Find where the given text appears and provide that cell's center as (x, y) coordinate. 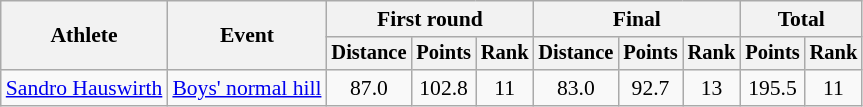
Sandro Hauswirth (84, 88)
Athlete (84, 36)
92.7 (650, 88)
Final (636, 19)
Boys' normal hill (246, 88)
83.0 (576, 88)
13 (712, 88)
87.0 (370, 88)
102.8 (443, 88)
195.5 (772, 88)
Total (801, 19)
Event (246, 36)
First round (430, 19)
